Provide the [x, y] coordinate of the cell's center where the given text is located.  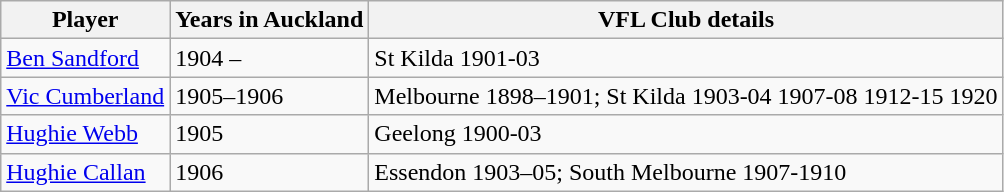
1905–1906 [270, 96]
Hughie Webb [86, 134]
Essendon 1903–05; South Melbourne 1907-1910 [686, 172]
1905 [270, 134]
VFL Club details [686, 20]
Geelong 1900-03 [686, 134]
1904 – [270, 58]
Player [86, 20]
St Kilda 1901-03 [686, 58]
Vic Cumberland [86, 96]
Years in Auckland [270, 20]
1906 [270, 172]
Melbourne 1898–1901; St Kilda 1903-04 1907-08 1912-15 1920 [686, 96]
Ben Sandford [86, 58]
Hughie Callan [86, 172]
